Find where the given text appears and provide that cell's center as [X, Y] coordinate. 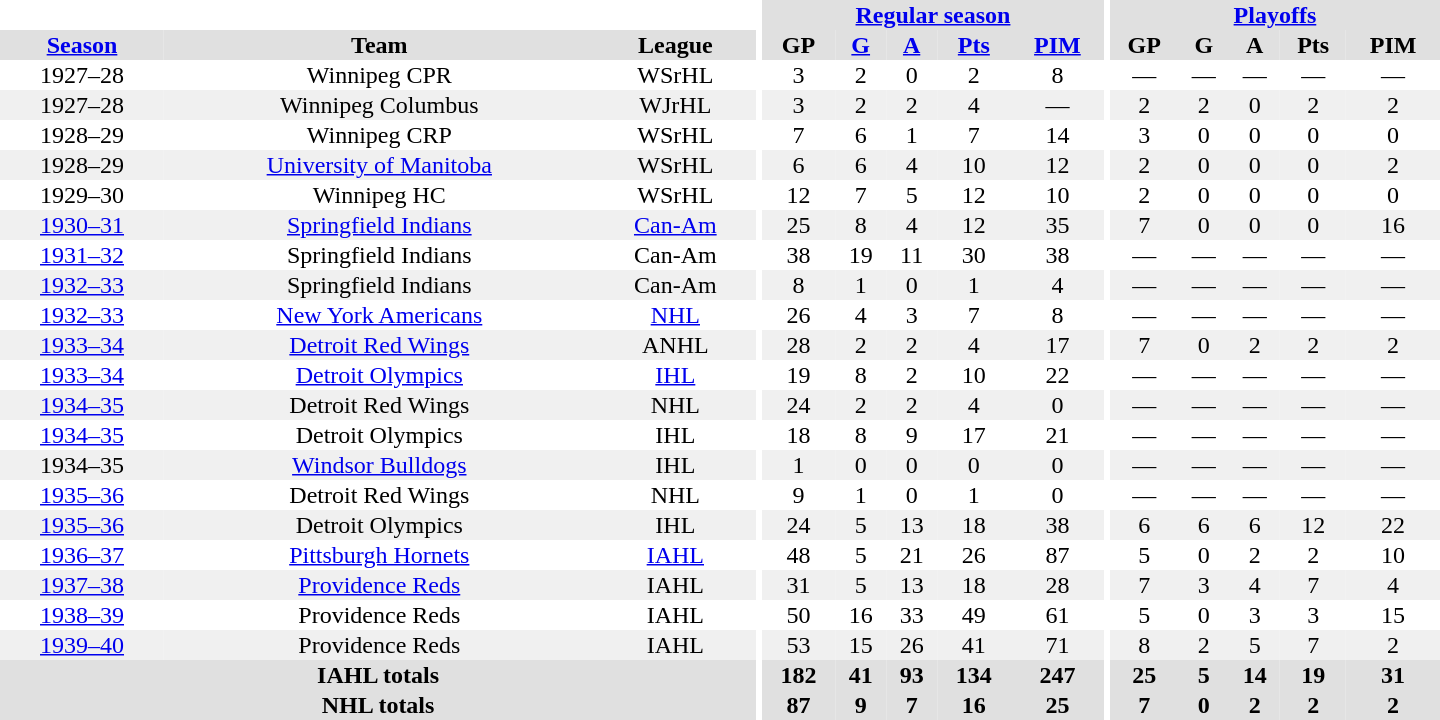
League [676, 45]
71 [1058, 645]
New York Americans [380, 315]
35 [1058, 225]
Winnipeg CRP [380, 135]
1930–31 [82, 225]
134 [974, 675]
Winnipeg HC [380, 195]
1939–40 [82, 645]
Playoffs [1275, 15]
247 [1058, 675]
1929–30 [82, 195]
1931–32 [82, 255]
Pittsburgh Hornets [380, 555]
Winnipeg CPR [380, 75]
NHL totals [378, 705]
61 [1058, 615]
1936–37 [82, 555]
Team [380, 45]
ANHL [676, 345]
1937–38 [82, 585]
IAHL totals [378, 675]
Winnipeg Columbus [380, 105]
Windsor Bulldogs [380, 465]
49 [974, 615]
11 [912, 255]
48 [799, 555]
30 [974, 255]
50 [799, 615]
Season [82, 45]
33 [912, 615]
1938–39 [82, 615]
WJrHL [676, 105]
93 [912, 675]
Regular season [933, 15]
University of Manitoba [380, 165]
182 [799, 675]
53 [799, 645]
